Scan for the cell matching the given text and deliver its [X, Y] coordinate at center. 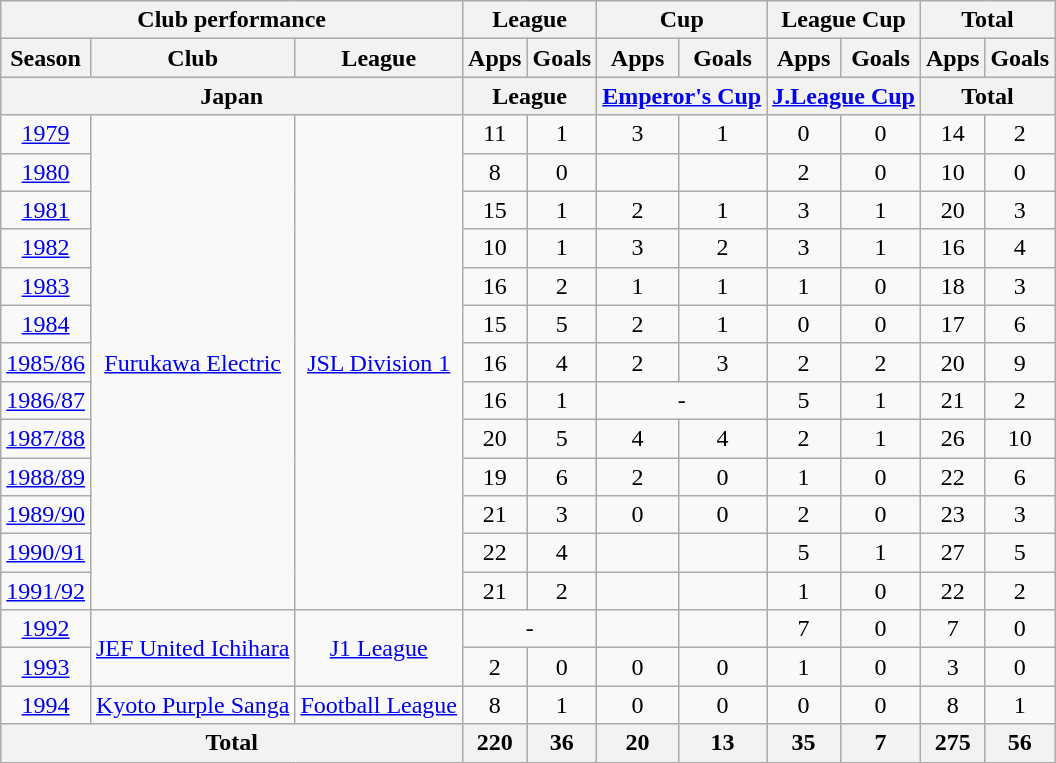
Kyoto Purple Sanga [192, 705]
220 [495, 743]
1985/86 [46, 362]
Cup [682, 20]
9 [1020, 362]
1983 [46, 286]
23 [952, 515]
J.League Cup [844, 96]
1992 [46, 629]
Emperor's Cup [682, 96]
11 [495, 134]
Club [192, 58]
36 [562, 743]
19 [495, 477]
14 [952, 134]
Season [46, 58]
Furukawa Electric [192, 362]
27 [952, 553]
1993 [46, 667]
1981 [46, 210]
Club performance [232, 20]
35 [804, 743]
Japan [232, 96]
275 [952, 743]
League Cup [844, 20]
1991/92 [46, 591]
1980 [46, 172]
1988/89 [46, 477]
17 [952, 324]
56 [1020, 743]
18 [952, 286]
Football League [379, 705]
13 [722, 743]
1984 [46, 324]
1982 [46, 248]
J1 League [379, 648]
JEF United Ichihara [192, 648]
1989/90 [46, 515]
1994 [46, 705]
26 [952, 438]
1979 [46, 134]
JSL Division 1 [379, 362]
1990/91 [46, 553]
1987/88 [46, 438]
1986/87 [46, 400]
